Return (X, Y) of the center of cell containing provided text 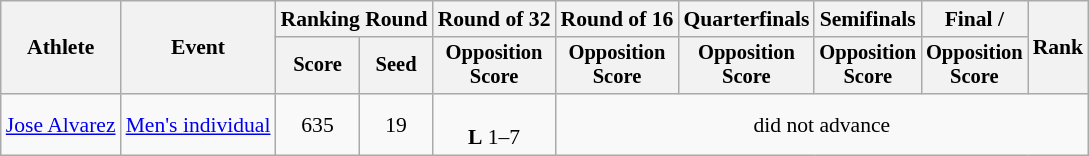
635 (318, 124)
Men's individual (198, 124)
Quarterfinals (746, 19)
Jose Alvarez (61, 124)
did not advance (822, 124)
19 (396, 124)
Semifinals (868, 19)
Ranking Round (354, 19)
Rank (1058, 48)
Round of 32 (494, 19)
Event (198, 48)
Seed (396, 66)
Athlete (61, 48)
Score (318, 66)
L 1–7 (494, 124)
Final / (974, 19)
Round of 16 (618, 19)
